Search for the cell housing the specified text and yield its (x, y) center coordinate. 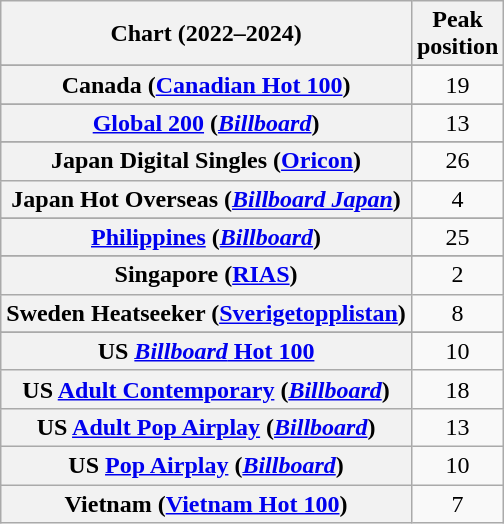
7 (457, 503)
Philippines (Billboard) (206, 237)
Japan Digital Singles (Oricon) (206, 161)
Global 200 (Billboard) (206, 123)
Peakposition (457, 34)
Japan Hot Overseas (Billboard Japan) (206, 199)
Chart (2022–2024) (206, 34)
Canada (Canadian Hot 100) (206, 85)
8 (457, 313)
25 (457, 237)
US Adult Contemporary (Billboard) (206, 389)
US Pop Airplay (Billboard) (206, 465)
US Adult Pop Airplay (Billboard) (206, 427)
Singapore (RIAS) (206, 275)
26 (457, 161)
2 (457, 275)
US Billboard Hot 100 (206, 351)
Vietnam (Vietnam Hot 100) (206, 503)
18 (457, 389)
4 (457, 199)
Sweden Heatseeker (Sverigetopplistan) (206, 313)
19 (457, 85)
